Pinpoint the cell where the given text exists, returning its [x, y] midpoint coordinate. 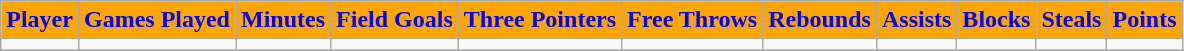
Field Goals [395, 20]
Player [40, 20]
Points [1144, 20]
Blocks [996, 20]
Minutes [284, 20]
Rebounds [820, 20]
Free Throws [692, 20]
Steals [1072, 20]
Assists [916, 20]
Three Pointers [540, 20]
Games Played [156, 20]
